Provide the (x, y) coordinate of the cell's center where the given text is located.  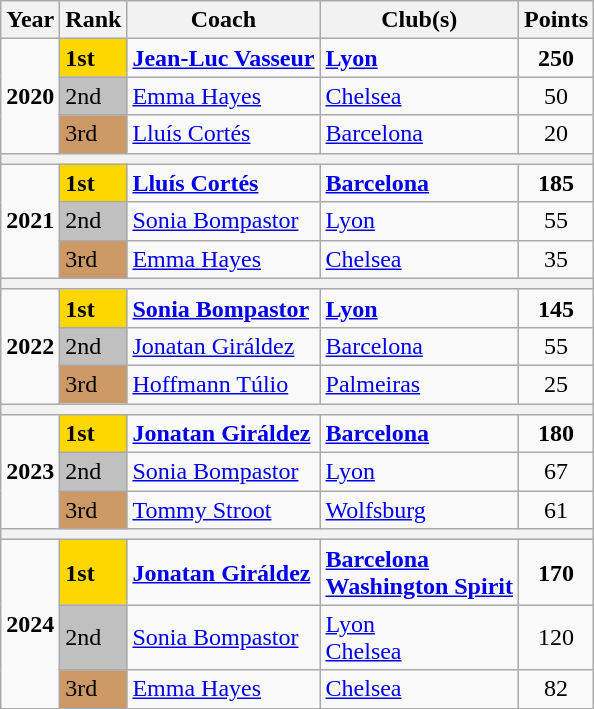
82 (556, 689)
Year (30, 20)
Wolfsburg (419, 510)
250 (556, 58)
Coach (224, 20)
120 (556, 638)
Club(s) (419, 20)
Jean-Luc Vasseur (224, 58)
2022 (30, 346)
35 (556, 259)
Rank (94, 20)
2024 (30, 624)
Tommy Stroot (224, 510)
145 (556, 308)
20 (556, 134)
170 (556, 572)
180 (556, 434)
185 (556, 183)
2020 (30, 96)
Hoffmann Túlio (224, 384)
50 (556, 96)
Palmeiras (419, 384)
2023 (30, 472)
2021 (30, 221)
Points (556, 20)
61 (556, 510)
Lyon Chelsea (419, 638)
25 (556, 384)
Barcelona Washington Spirit (419, 572)
67 (556, 472)
